Identify which cell holds the provided text, then report its (X, Y) central coordinate. 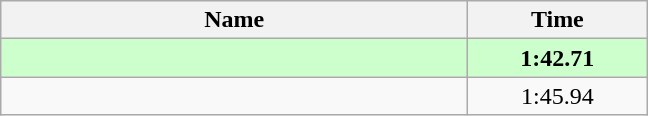
Name (234, 20)
1:42.71 (558, 58)
Time (558, 20)
1:45.94 (558, 96)
